Return the [x, y] coordinate for the center point of the cell that contains the specified text.  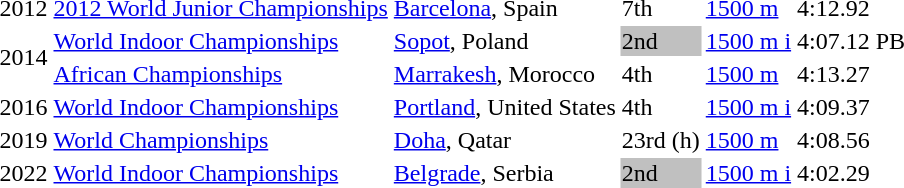
Portland, United States [504, 107]
Marrakesh, Morocco [504, 74]
23rd (h) [660, 140]
World Championships [220, 140]
African Championships [220, 74]
Sopot, Poland [504, 41]
Doha, Qatar [504, 140]
Belgrade, Serbia [504, 173]
